Pinpoint the cell where the given text exists, returning its (X, Y) midpoint coordinate. 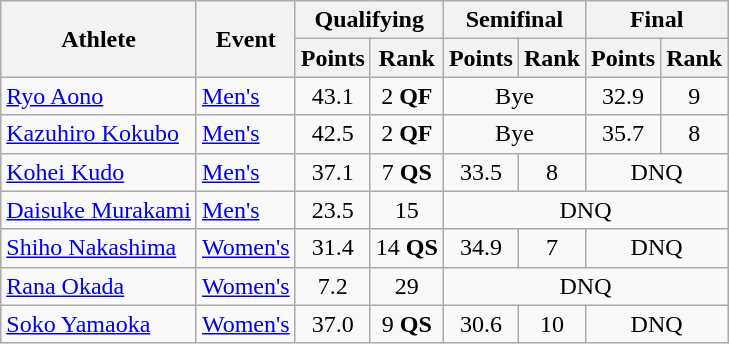
14 QS (406, 248)
7 (552, 248)
30.6 (480, 324)
7.2 (332, 286)
9 QS (406, 324)
Kazuhiro Kokubo (99, 134)
35.7 (624, 134)
Final (657, 20)
15 (406, 210)
42.5 (332, 134)
7 QS (406, 172)
Rana Okada (99, 286)
29 (406, 286)
Event (246, 39)
37.1 (332, 172)
32.9 (624, 96)
Soko Yamaoka (99, 324)
37.0 (332, 324)
33.5 (480, 172)
Ryo Aono (99, 96)
31.4 (332, 248)
Athlete (99, 39)
Kohei Kudo (99, 172)
Semifinal (514, 20)
Daisuke Murakami (99, 210)
9 (694, 96)
34.9 (480, 248)
23.5 (332, 210)
10 (552, 324)
43.1 (332, 96)
Shiho Nakashima (99, 248)
Qualifying (369, 20)
